Capture the cell that displays the provided text and extract its [X, Y] central coordinate. 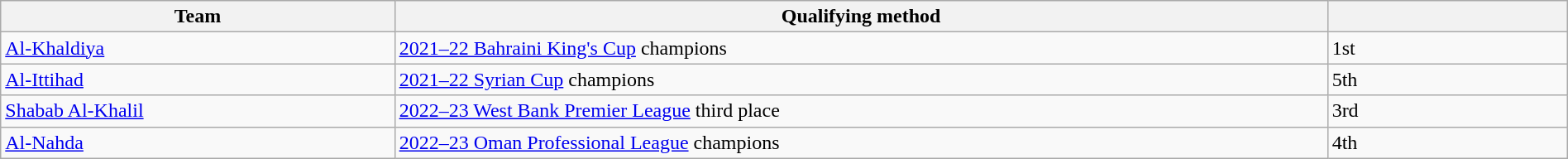
Al-Ittihad [198, 79]
Al-Khaldiya [198, 48]
2022–23 Oman Professional League champions [861, 142]
2021–22 Syrian Cup champions [861, 79]
1st [1447, 48]
Qualifying method [861, 17]
2021–22 Bahraini King's Cup champions [861, 48]
5th [1447, 79]
4th [1447, 142]
2022–23 West Bank Premier League third place [861, 111]
Al-Nahda [198, 142]
Team [198, 17]
3rd [1447, 111]
Shabab Al-Khalil [198, 111]
